Extract the [x, y] coordinate from the center of the cell holding the provided text.  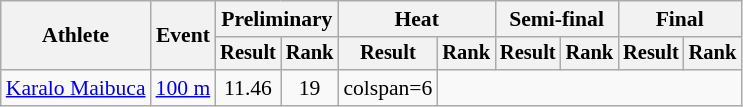
Athlete [76, 36]
100 m [184, 88]
11.46 [248, 88]
19 [310, 88]
Heat [416, 19]
Preliminary [276, 19]
Semi-final [556, 19]
colspan=6 [388, 88]
Karalo Maibuca [76, 88]
Event [184, 36]
Final [680, 19]
